Capture the cell that displays the provided text and extract its [X, Y] central coordinate. 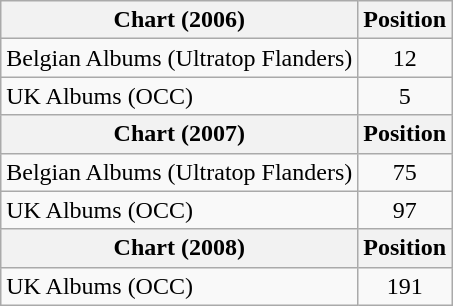
191 [405, 286]
75 [405, 172]
12 [405, 58]
5 [405, 96]
97 [405, 210]
Chart (2007) [180, 134]
Chart (2006) [180, 20]
Chart (2008) [180, 248]
